Output the [x, y] coordinate of the center of the cell containing the given text.  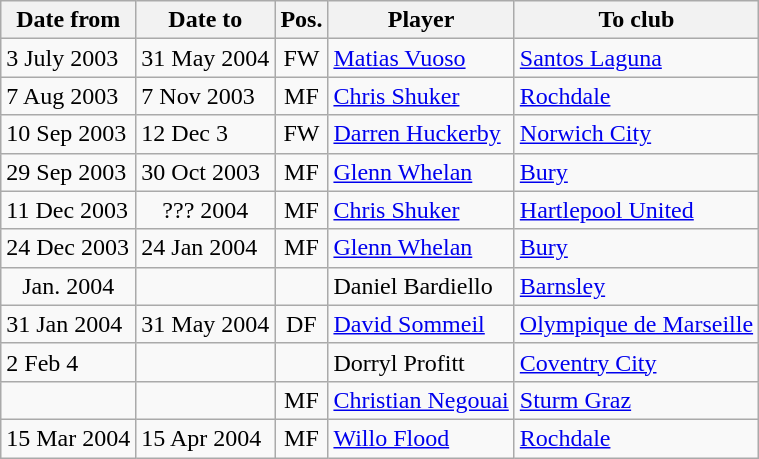
Willo Flood [421, 438]
Dorryl Profitt [421, 362]
Date from [68, 20]
Darren Huckerby [421, 134]
10 Sep 2003 [68, 134]
15 Apr 2004 [206, 438]
Hartlepool United [636, 210]
Matias Vuoso [421, 58]
Jan. 2004 [68, 286]
24 Jan 2004 [206, 248]
Date to [206, 20]
3 July 2003 [68, 58]
??? 2004 [206, 210]
Barnsley [636, 286]
15 Mar 2004 [68, 438]
2 Feb 4 [68, 362]
Coventry City [636, 362]
DF [302, 324]
24 Dec 2003 [68, 248]
Sturm Graz [636, 400]
7 Aug 2003 [68, 96]
29 Sep 2003 [68, 172]
Christian Negouai [421, 400]
11 Dec 2003 [68, 210]
Pos. [302, 20]
Player [421, 20]
Olympique de Marseille [636, 324]
Santos Laguna [636, 58]
David Sommeil [421, 324]
12 Dec 3 [206, 134]
7 Nov 2003 [206, 96]
To club [636, 20]
30 Oct 2003 [206, 172]
Norwich City [636, 134]
Daniel Bardiello [421, 286]
31 Jan 2004 [68, 324]
